Find where the given text appears and provide that cell's center as (X, Y) coordinate. 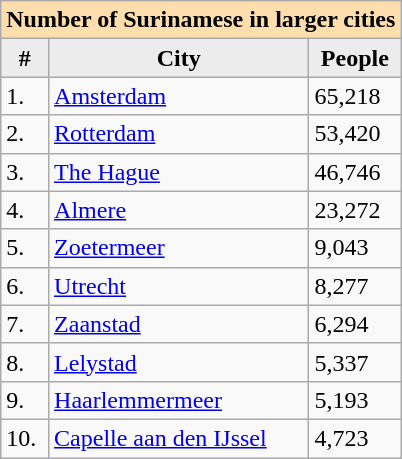
5. (25, 248)
7. (25, 324)
Lelystad (179, 362)
Amsterdam (179, 96)
3. (25, 172)
Rotterdam (179, 134)
9. (25, 400)
6. (25, 286)
53,420 (355, 134)
Haarlemmermeer (179, 400)
10. (25, 438)
City (179, 58)
5,193 (355, 400)
# (25, 58)
Utrecht (179, 286)
46,746 (355, 172)
4,723 (355, 438)
8. (25, 362)
65,218 (355, 96)
The Hague (179, 172)
23,272 (355, 210)
Capelle aan den IJssel (179, 438)
8,277 (355, 286)
Zaanstad (179, 324)
Almere (179, 210)
6,294 (355, 324)
4. (25, 210)
9,043 (355, 248)
Zoetermeer (179, 248)
People (355, 58)
Number of Surinamese in larger cities (201, 20)
2. (25, 134)
5,337 (355, 362)
1. (25, 96)
